Identify which cell holds the provided text, then report its (x, y) central coordinate. 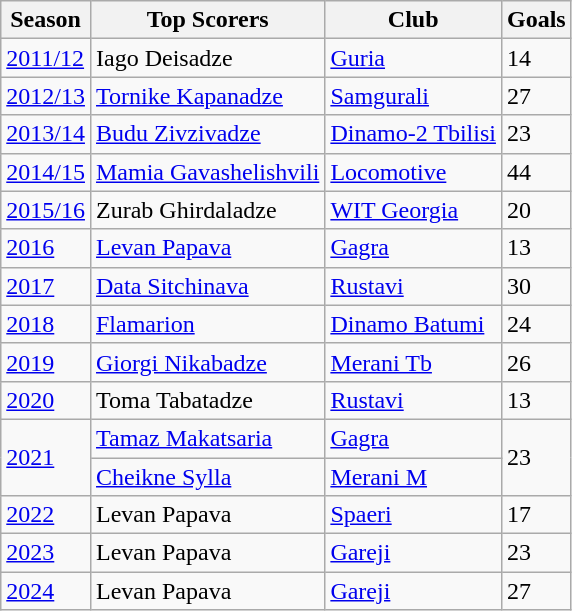
2019 (46, 362)
2015/16 (46, 210)
WIT Georgia (414, 210)
Dinamo Batumi (414, 324)
2017 (46, 286)
Data Sitchinava (207, 286)
Spaeri (414, 515)
Budu Zivzivadze (207, 134)
2012/13 (46, 96)
Cheikne Sylla (207, 477)
Giorgi Nikabadze (207, 362)
Locomotive (414, 172)
24 (536, 324)
Merani M (414, 477)
30 (536, 286)
2014/15 (46, 172)
2018 (46, 324)
2022 (46, 515)
Iago Deisadze (207, 58)
Top Scorers (207, 20)
Zurab Ghirdaladze (207, 210)
2020 (46, 400)
Goals (536, 20)
14 (536, 58)
Guria (414, 58)
2016 (46, 248)
Flamarion (207, 324)
2023 (46, 553)
20 (536, 210)
Toma Tabatadze (207, 400)
2011/12 (46, 58)
Samgurali (414, 96)
2021 (46, 457)
Mamia Gavashelishvili (207, 172)
2024 (46, 591)
Club (414, 20)
17 (536, 515)
26 (536, 362)
Dinamo-2 Tbilisi (414, 134)
44 (536, 172)
Tamaz Makatsaria (207, 438)
Merani Tb (414, 362)
Tornike Kapanadze (207, 96)
Season (46, 20)
2013/14 (46, 134)
